Detect which cell encompasses the target text, then output its [x, y] center coordinate. 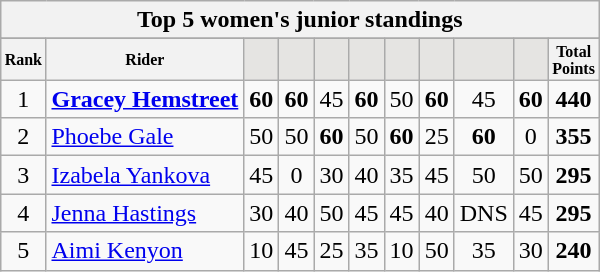
1 [24, 99]
5 [24, 251]
240 [574, 251]
Phoebe Gale [145, 137]
Aimi Kenyon [145, 251]
2 [24, 137]
Top 5 women's junior standings [300, 20]
3 [24, 175]
Rider [145, 60]
355 [574, 137]
Izabela Yankova [145, 175]
Jenna Hastings [145, 213]
Rank [24, 60]
4 [24, 213]
440 [574, 99]
Gracey Hemstreet [145, 99]
TotalPoints [574, 60]
DNS [484, 213]
